Pinpoint the cell where the given text exists, returning its [x, y] midpoint coordinate. 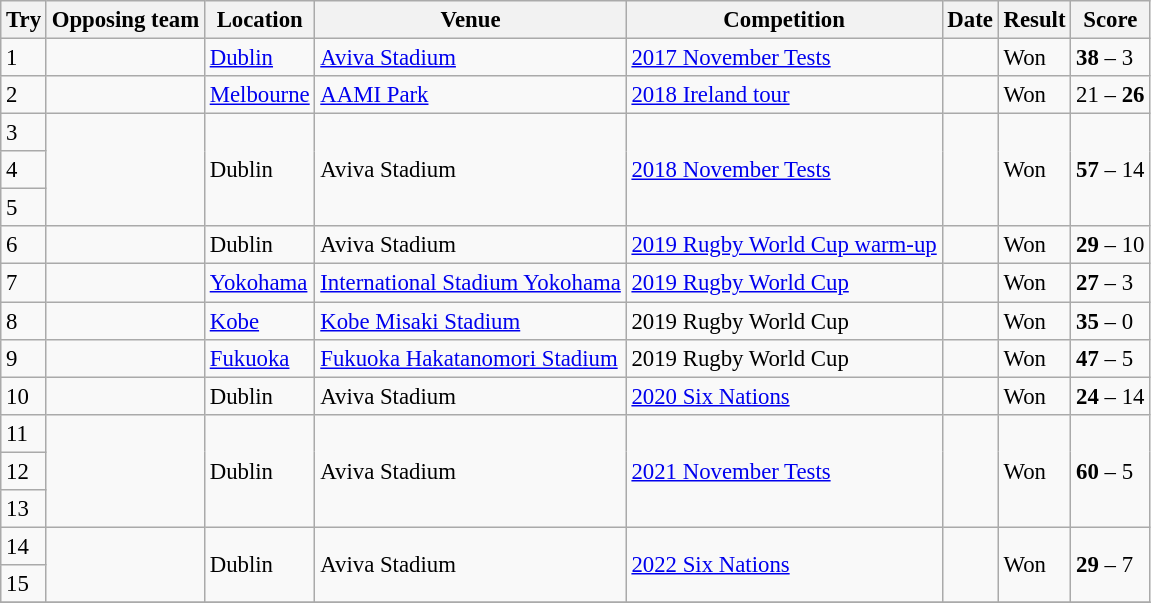
Venue [470, 20]
47 – 5 [1110, 358]
2 [24, 95]
10 [24, 396]
29 – 10 [1110, 245]
2018 Ireland tour [784, 95]
27 – 3 [1110, 283]
2021 November Tests [784, 470]
Date [970, 20]
2018 November Tests [784, 170]
2020 Six Nations [784, 396]
38 – 3 [1110, 58]
9 [24, 358]
13 [24, 509]
21 – 26 [1110, 95]
15 [24, 584]
5 [24, 208]
1 [24, 58]
7 [24, 283]
3 [24, 133]
2022 Six Nations [784, 564]
60 – 5 [1110, 470]
Location [260, 20]
4 [24, 170]
35 – 0 [1110, 321]
Melbourne [260, 95]
International Stadium Yokohama [470, 283]
AAMI Park [470, 95]
11 [24, 433]
Opposing team [125, 20]
Fukuoka [260, 358]
Kobe [260, 321]
57 – 14 [1110, 170]
Fukuoka Hakatanomori Stadium [470, 358]
Kobe Misaki Stadium [470, 321]
14 [24, 546]
2019 Rugby World Cup warm-up [784, 245]
8 [24, 321]
Competition [784, 20]
Yokohama [260, 283]
24 – 14 [1110, 396]
Result [1034, 20]
12 [24, 471]
2017 November Tests [784, 58]
Score [1110, 20]
Try [24, 20]
6 [24, 245]
29 – 7 [1110, 564]
